Output the (x, y) coordinate of the center of the cell containing the given text.  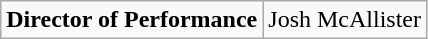
Director of Performance (132, 20)
Josh McAllister (345, 20)
